Scan for the cell matching the given text and deliver its (x, y) coordinate at center. 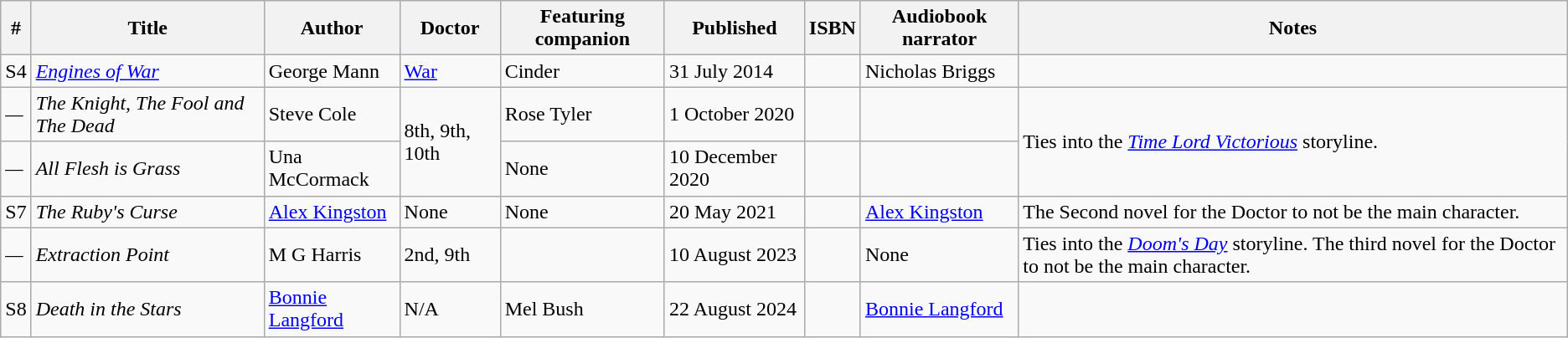
Rose Tyler (582, 114)
1 October 2020 (734, 114)
M G Harris (332, 254)
Death in the Stars (147, 310)
Audiobook narrator (939, 28)
10 December 2020 (734, 169)
Ties into the Doom's Day storyline. The third novel for the Doctor to not be the main character. (1293, 254)
George Mann (332, 71)
# (16, 28)
S4 (16, 71)
Author (332, 28)
All Flesh is Grass (147, 169)
20 May 2021 (734, 212)
Doctor (450, 28)
Notes (1293, 28)
Mel Bush (582, 310)
Cinder (582, 71)
S8 (16, 310)
The Knight, The Fool and The Dead (147, 114)
Published (734, 28)
The Second novel for the Doctor to not be the main character. (1293, 212)
Title (147, 28)
10 August 2023 (734, 254)
The Ruby's Curse (147, 212)
Nicholas Briggs (939, 71)
Featuring companion (582, 28)
Ties into the Time Lord Victorious storyline. (1293, 141)
ISBN (833, 28)
Extraction Point (147, 254)
22 August 2024 (734, 310)
N/A (450, 310)
S7 (16, 212)
War (450, 71)
8th, 9th, 10th (450, 141)
Una McCormack (332, 169)
31 July 2014 (734, 71)
Engines of War (147, 71)
Steve Cole (332, 114)
2nd, 9th (450, 254)
